For the text-containing cell, return its midpoint in [X, Y] coordinate format. 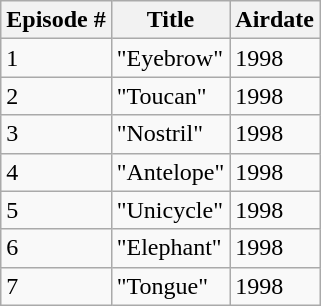
5 [56, 210]
"Elephant" [170, 248]
"Unicycle" [170, 210]
2 [56, 96]
Episode # [56, 20]
"Toucan" [170, 96]
7 [56, 286]
1 [56, 58]
3 [56, 134]
"Nostril" [170, 134]
Airdate [275, 20]
"Eyebrow" [170, 58]
6 [56, 248]
4 [56, 172]
"Antelope" [170, 172]
Title [170, 20]
"Tongue" [170, 286]
